Pinpoint the cell where the given text exists, returning its (x, y) midpoint coordinate. 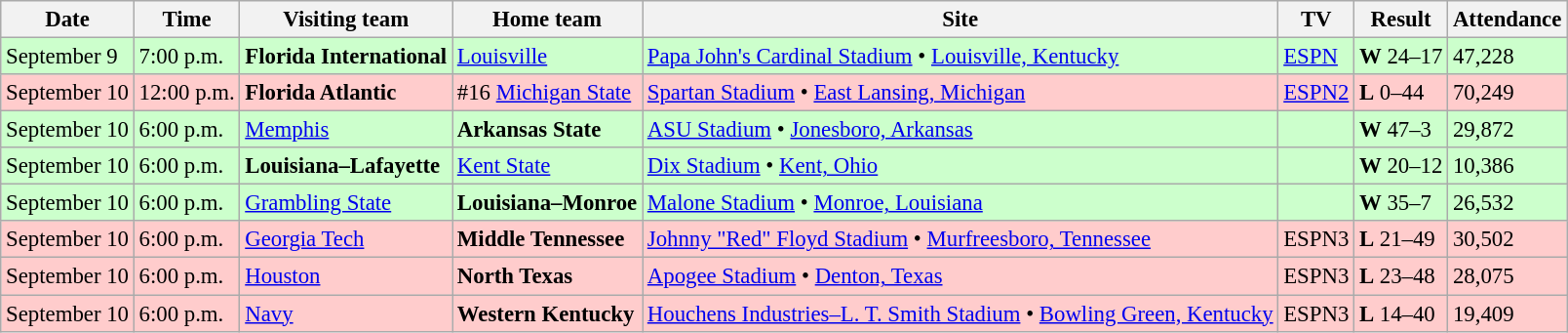
Site (960, 20)
Papa John's Cardinal Stadium • Louisville, Kentucky (960, 57)
Louisiana–Lafayette (346, 166)
W 35–7 (1401, 203)
10,386 (1508, 166)
North Texas (548, 276)
Louisiana–Monroe (548, 203)
Louisville (548, 57)
Attendance (1508, 20)
Arkansas State (548, 130)
12:00 p.m. (187, 93)
Time (187, 20)
L 23–48 (1401, 276)
Houchens Industries–L. T. Smith Stadium • Bowling Green, Kentucky (960, 313)
Malone Stadium • Monroe, Louisiana (960, 203)
W 47–3 (1401, 130)
28,075 (1508, 276)
Spartan Stadium • East Lansing, Michigan (960, 93)
26,532 (1508, 203)
W 24–17 (1401, 57)
September 9 (67, 57)
7:00 p.m. (187, 57)
Memphis (346, 130)
Florida International (346, 57)
Florida Atlantic (346, 93)
19,409 (1508, 313)
ESPN (1316, 57)
L 14–40 (1401, 313)
47,228 (1508, 57)
Western Kentucky (548, 313)
TV (1316, 20)
30,502 (1508, 239)
L 21–49 (1401, 239)
#16 Michigan State (548, 93)
W 20–12 (1401, 166)
Home team (548, 20)
Date (67, 20)
ESPN2 (1316, 93)
Georgia Tech (346, 239)
Houston (346, 276)
Johnny "Red" Floyd Stadium • Murfreesboro, Tennessee (960, 239)
Visiting team (346, 20)
Middle Tennessee (548, 239)
Navy (346, 313)
Kent State (548, 166)
Grambling State (346, 203)
Result (1401, 20)
L 0–44 (1401, 93)
Apogee Stadium • Denton, Texas (960, 276)
70,249 (1508, 93)
Dix Stadium • Kent, Ohio (960, 166)
29,872 (1508, 130)
ASU Stadium • Jonesboro, Arkansas (960, 130)
